Scan for the cell matching the given text and deliver its [x, y] coordinate at center. 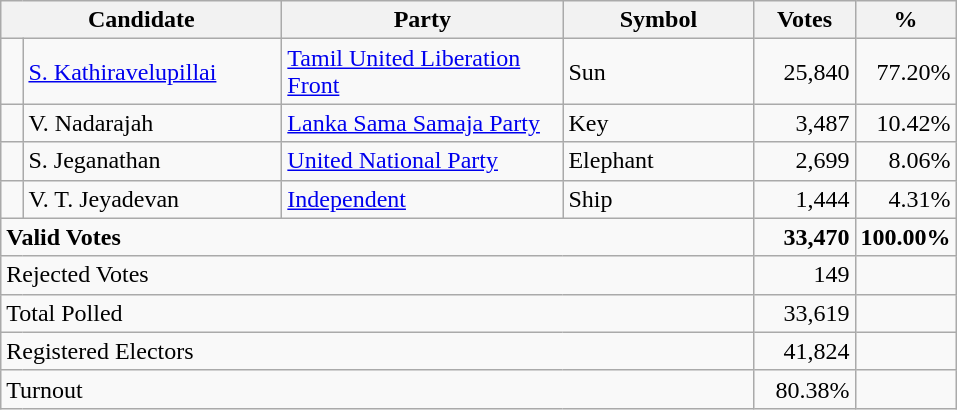
Sun [658, 72]
Lanka Sama Samaja Party [422, 123]
Key [658, 123]
10.42% [906, 123]
Party [422, 20]
Ship [658, 199]
33,470 [804, 237]
33,619 [804, 313]
25,840 [804, 72]
Registered Electors [378, 351]
Total Polled [378, 313]
41,824 [804, 351]
Turnout [378, 389]
S. Kathiravelupillai [152, 72]
% [906, 20]
Symbol [658, 20]
2,699 [804, 161]
100.00% [906, 237]
149 [804, 275]
Elephant [658, 161]
Independent [422, 199]
S. Jeganathan [152, 161]
V. Nadarajah [152, 123]
8.06% [906, 161]
V. T. Jeyadevan [152, 199]
77.20% [906, 72]
Rejected Votes [378, 275]
4.31% [906, 199]
1,444 [804, 199]
80.38% [804, 389]
Votes [804, 20]
Candidate [142, 20]
Tamil United Liberation Front [422, 72]
3,487 [804, 123]
Valid Votes [378, 237]
United National Party [422, 161]
